Detect which cell encompasses the target text, then output its (x, y) center coordinate. 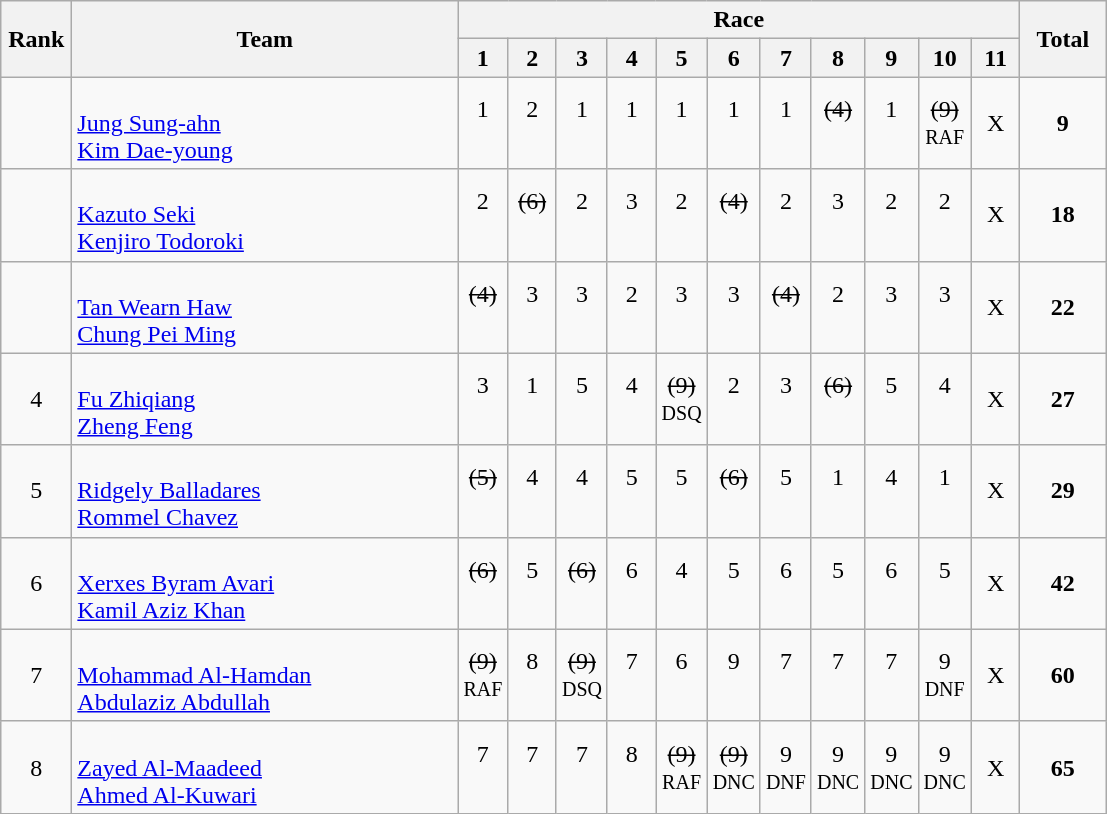
Xerxes Byram AvariKamil Aziz Khan (265, 583)
Kazuto SekiKenjiro Todoroki (265, 215)
Mohammad Al-HamdanAbdulaziz Abdullah (265, 675)
Jung Sung-ahnKim Dae-young (265, 123)
Ridgely BalladaresRommel Chavez (265, 491)
Team (265, 39)
Rank (36, 39)
29 (1063, 491)
(5) (483, 491)
18 (1063, 215)
Total (1063, 39)
60 (1063, 675)
Zayed Al-MaadeedAhmed Al-Kuwari (265, 767)
Fu ZhiqiangZheng Feng (265, 399)
10 (944, 58)
42 (1063, 583)
Tan Wearn HawChung Pei Ming (265, 307)
65 (1063, 767)
11 (996, 58)
27 (1063, 399)
(9)DNC (734, 767)
Race (739, 20)
22 (1063, 307)
